Provide the [x, y] coordinate of the cell's center where the given text is located.  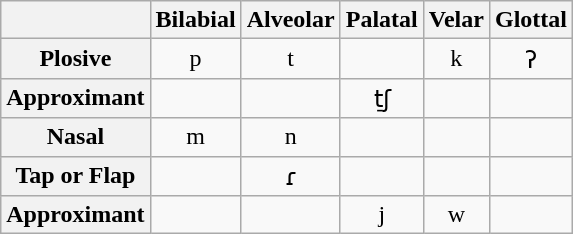
Plosive [76, 59]
Palatal [382, 20]
ɾ [290, 176]
Velar [456, 20]
n [290, 137]
Alveolar [290, 20]
Glottal [530, 20]
k [456, 59]
ʔ [530, 59]
t̠ʃ [382, 98]
Bilabial [196, 20]
p [196, 59]
w [456, 215]
t [290, 59]
m [196, 137]
Nasal [76, 137]
j [382, 215]
Tap or Flap [76, 176]
